Pinpoint the cell where the given text exists, returning its (X, Y) midpoint coordinate. 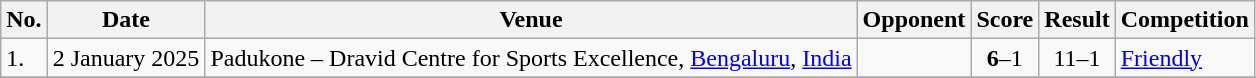
Friendly (1184, 58)
No. (24, 20)
1. (24, 58)
2 January 2025 (126, 58)
Score (1005, 20)
6–1 (1005, 58)
Result (1077, 20)
Date (126, 20)
Competition (1184, 20)
11–1 (1077, 58)
Padukone – Dravid Centre for Sports Excellence, Bengaluru, India (531, 58)
Venue (531, 20)
Opponent (914, 20)
